Provide the [x, y] coordinate of the cell's center where the given text is located.  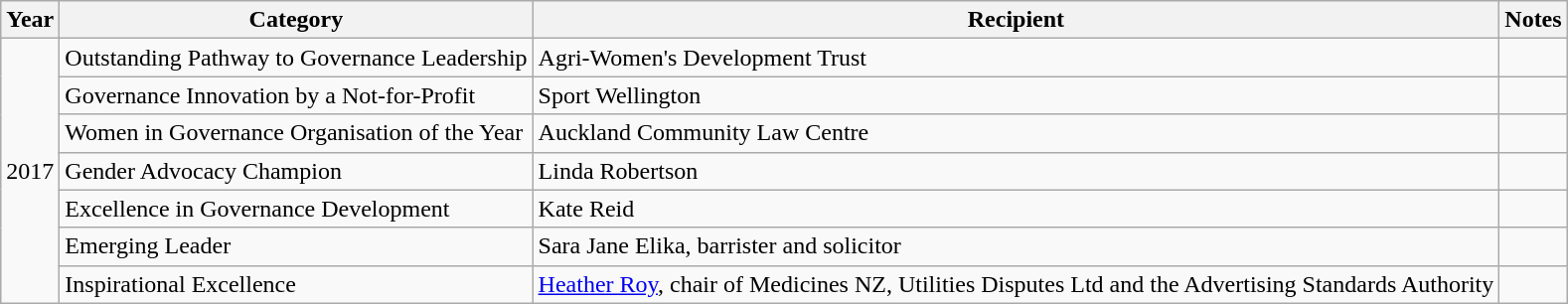
Agri-Women's Development Trust [1016, 58]
Notes [1533, 20]
Governance Innovation by a Not-for-Profit [296, 95]
Outstanding Pathway to Governance Leadership [296, 58]
Year [30, 20]
Sara Jane Elika, barrister and solicitor [1016, 246]
Kate Reid [1016, 209]
Inspirational Excellence [296, 284]
Excellence in Governance Development [296, 209]
Auckland Community Law Centre [1016, 133]
2017 [30, 171]
Category [296, 20]
Emerging Leader [296, 246]
Heather Roy, chair of Medicines NZ, Utilities Disputes Ltd and the Advertising Standards Authority [1016, 284]
Recipient [1016, 20]
Gender Advocacy Champion [296, 171]
Linda Robertson [1016, 171]
Sport Wellington [1016, 95]
Women in Governance Organisation of the Year [296, 133]
